Return the (X, Y) coordinate for the center point of the cell that contains the specified text.  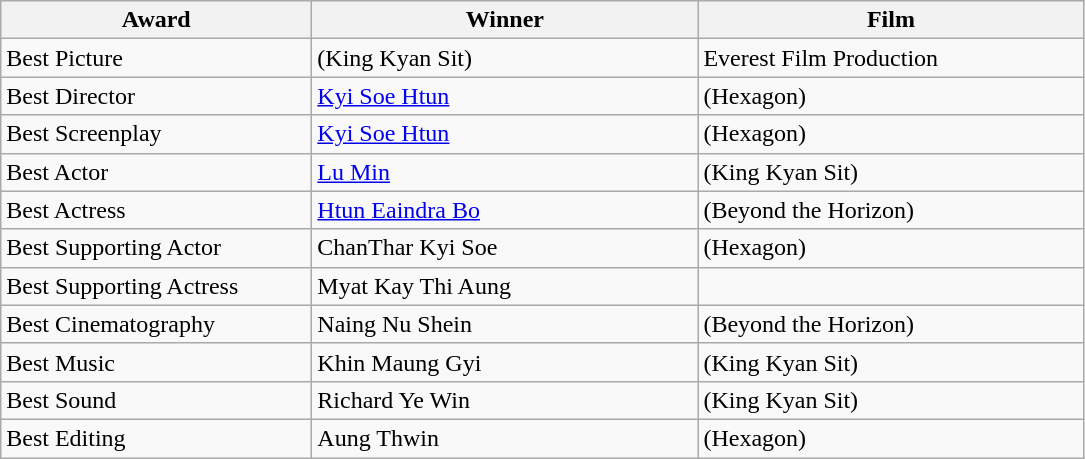
Naing Nu Shein (505, 324)
Everest Film Production (891, 58)
Best Supporting Actor (156, 248)
Film (891, 20)
Lu Min (505, 172)
Best Supporting Actress (156, 286)
Best Cinematography (156, 324)
Best Screenplay (156, 134)
Best Actor (156, 172)
Award (156, 20)
Best Actress (156, 210)
Richard Ye Win (505, 400)
ChanThar Kyi Soe (505, 248)
Myat Kay Thi Aung (505, 286)
Best Music (156, 362)
Winner (505, 20)
Khin Maung Gyi (505, 362)
Best Editing (156, 438)
Best Director (156, 96)
Aung Thwin (505, 438)
Best Picture (156, 58)
Htun Eaindra Bo (505, 210)
Best Sound (156, 400)
